Locate the cell with the specified text and output its [x, y] center coordinate. 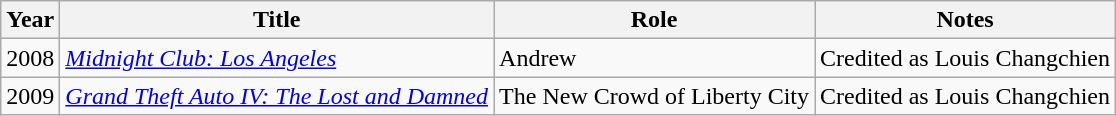
Year [30, 20]
Role [654, 20]
Title [277, 20]
Notes [966, 20]
2008 [30, 58]
Andrew [654, 58]
The New Crowd of Liberty City [654, 96]
2009 [30, 96]
Midnight Club: Los Angeles [277, 58]
Grand Theft Auto IV: The Lost and Damned [277, 96]
